From the cell containing the given text, extract its center point as (X, Y) coordinate. 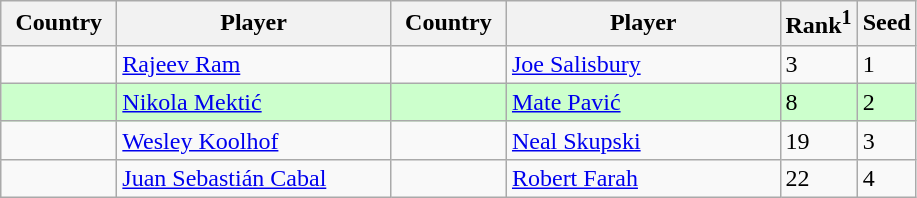
2 (886, 102)
Wesley Koolhof (254, 140)
Joe Salisbury (643, 64)
22 (818, 178)
Mate Pavić (643, 102)
1 (886, 64)
Neal Skupski (643, 140)
4 (886, 178)
Nikola Mektić (254, 102)
Rajeev Ram (254, 64)
Seed (886, 24)
19 (818, 140)
Rank1 (818, 24)
Juan Sebastián Cabal (254, 178)
Robert Farah (643, 178)
8 (818, 102)
